Search for the cell housing the specified text and yield its [x, y] center coordinate. 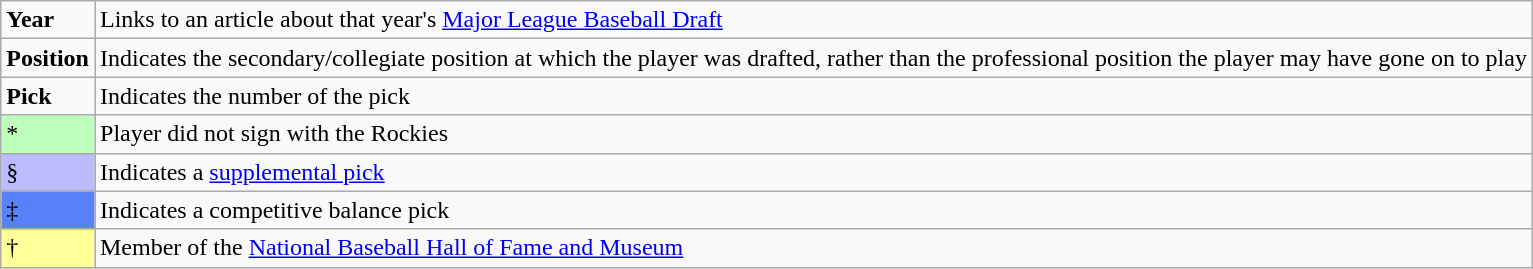
Indicates a supplemental pick [813, 172]
* [48, 134]
‡ [48, 210]
Member of the National Baseball Hall of Fame and Museum [813, 248]
§ [48, 172]
Pick [48, 96]
† [48, 248]
Indicates a competitive balance pick [813, 210]
Position [48, 58]
Indicates the number of the pick [813, 96]
Year [48, 20]
Links to an article about that year's Major League Baseball Draft [813, 20]
Player did not sign with the Rockies [813, 134]
